Find where the given text appears and provide that cell's center as [x, y] coordinate. 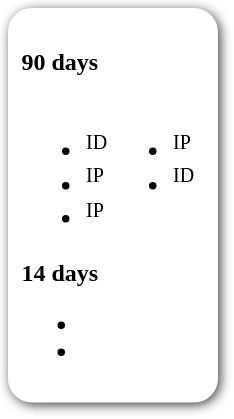
90 days IDIPIP IPID 14 days [113, 205]
IPID [154, 167]
IDIPIP [66, 167]
